Return the (x, y) coordinate for the center point of the cell that contains the specified text.  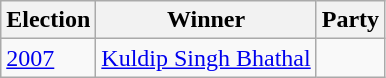
Winner (206, 20)
2007 (48, 58)
Election (48, 20)
Kuldip Singh Bhathal (206, 58)
Party (350, 20)
